Extract the [x, y] coordinate from the center of the cell holding the provided text.  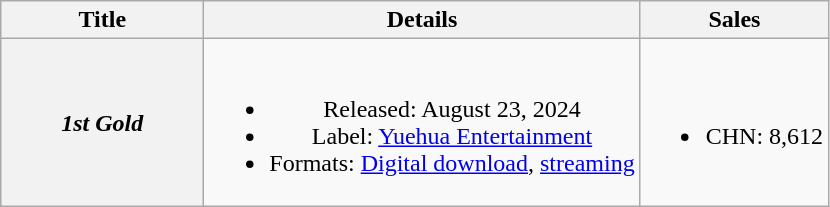
Details [422, 20]
Title [102, 20]
1st Gold [102, 122]
CHN: 8,612 [734, 122]
Sales [734, 20]
Released: August 23, 2024Label: Yuehua EntertainmentFormats: Digital download, streaming [422, 122]
